Identify which cell holds the provided text, then report its [x, y] central coordinate. 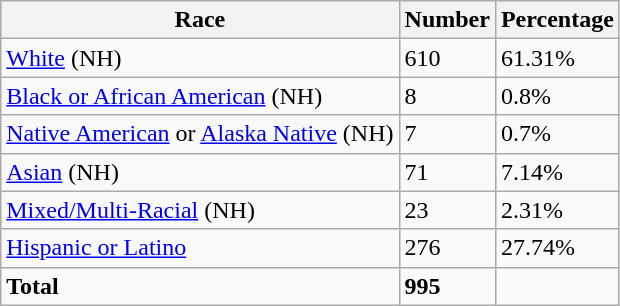
610 [447, 58]
2.31% [557, 210]
61.31% [557, 58]
Mixed/Multi-Racial (NH) [200, 210]
Race [200, 20]
71 [447, 172]
Percentage [557, 20]
Black or African American (NH) [200, 96]
Asian (NH) [200, 172]
27.74% [557, 248]
Hispanic or Latino [200, 248]
7 [447, 134]
Total [200, 286]
Native American or Alaska Native (NH) [200, 134]
995 [447, 286]
8 [447, 96]
White (NH) [200, 58]
0.7% [557, 134]
0.8% [557, 96]
Number [447, 20]
276 [447, 248]
7.14% [557, 172]
23 [447, 210]
